Capture the cell that displays the provided text and extract its (x, y) central coordinate. 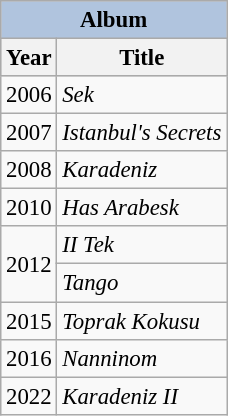
Tango (142, 283)
II Tek (142, 245)
Album (114, 20)
2015 (29, 321)
2008 (29, 170)
Nanninom (142, 358)
Karadeniz (142, 170)
2016 (29, 358)
2012 (29, 264)
Toprak Kokusu (142, 321)
Istanbul's Secrets (142, 133)
Karadeniz II (142, 396)
2010 (29, 208)
Has Arabesk (142, 208)
Title (142, 58)
2007 (29, 133)
Year (29, 58)
2022 (29, 396)
Sek (142, 95)
2006 (29, 95)
